Output the (x, y) coordinate of the center of the cell containing the given text.  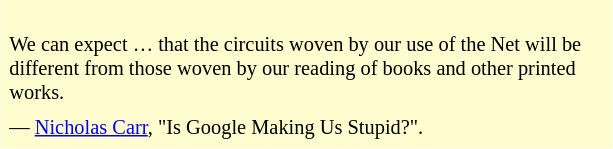
— Nicholas Carr, "Is Google Making Us Stupid?". (306, 128)
We can expect … that the circuits woven by our use of the Net will be different from those woven by our reading of books and other printed works. (306, 58)
